Find where the given text appears and provide that cell's center as [x, y] coordinate. 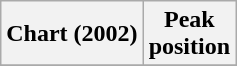
Chart (2002) [72, 34]
Peakposition [189, 34]
